Return the [X, Y] coordinate for the center point of the cell that contains the specified text.  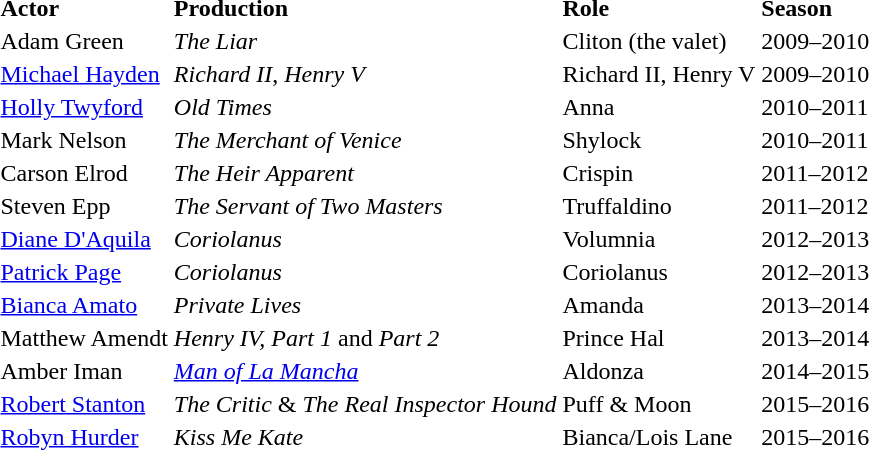
The Merchant of Venice [365, 140]
The Servant of Two Masters [365, 206]
Aldonza [659, 371]
Private Lives [365, 305]
The Critic & The Real Inspector Hound [365, 404]
Prince Hal [659, 338]
Anna [659, 107]
Amanda [659, 305]
Old Times [365, 107]
The Liar [365, 41]
Man of La Mancha [365, 371]
The Heir Apparent [365, 173]
Truffaldino [659, 206]
Puff & Moon [659, 404]
Shylock [659, 140]
Henry IV, Part 1 and Part 2 [365, 338]
Crispin [659, 173]
Volumnia [659, 239]
Cliton (the valet) [659, 41]
